Capture the cell that displays the provided text and extract its (x, y) central coordinate. 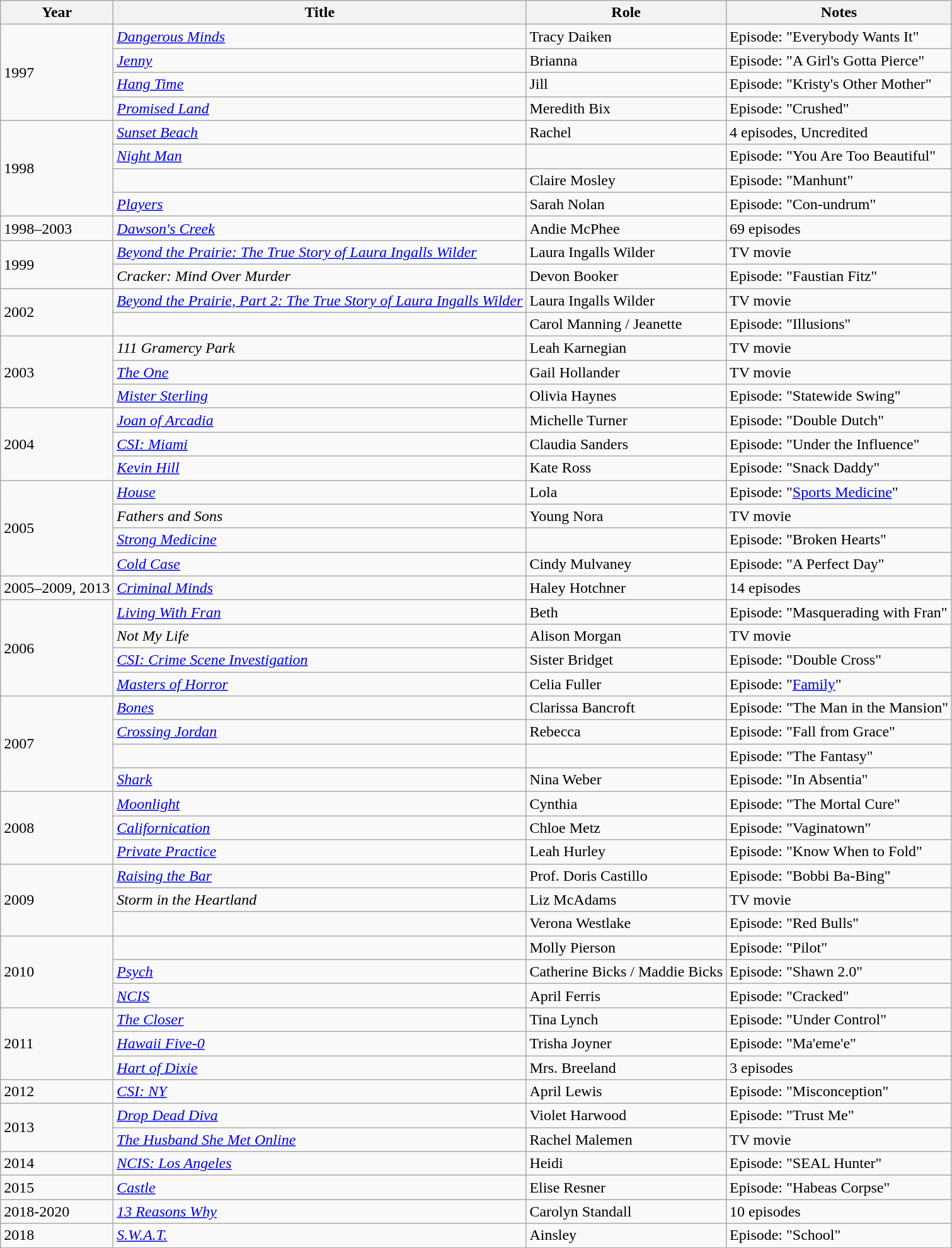
Episode: "Broken Hearts" (839, 540)
2002 (57, 312)
2010 (57, 971)
Private Practice (320, 852)
Moonlight (320, 804)
Liz McAdams (626, 900)
Devon Booker (626, 276)
Dangerous Minds (320, 37)
Episode: "Fall from Grace" (839, 732)
Meredith Bix (626, 108)
Nina Weber (626, 780)
10 episodes (839, 1211)
Haley Hotchner (626, 588)
Kevin Hill (320, 468)
Episode: "Family" (839, 684)
Players (320, 204)
Chloe Metz (626, 828)
Episode: "Trust Me" (839, 1116)
Episode: "Everybody Wants It" (839, 37)
Catherine Bicks / Maddie Bicks (626, 971)
Episode: "Ma'eme'e" (839, 1043)
13 Reasons Why (320, 1211)
Fathers and Sons (320, 516)
Crossing Jordan (320, 732)
Episode: "The Man in the Mansion" (839, 708)
Psych (320, 971)
Dawson's Creek (320, 228)
2012 (57, 1092)
Episode: "Double Dutch" (839, 420)
Rachel Malemen (626, 1140)
1999 (57, 264)
Drop Dead Diva (320, 1116)
Jill (626, 84)
Brianna (626, 60)
Promised Land (320, 108)
2014 (57, 1164)
2005 (57, 528)
Not My Life (320, 636)
April Lewis (626, 1092)
Young Nora (626, 516)
S.W.A.T. (320, 1235)
Episode: "The Mortal Cure" (839, 804)
Role (626, 13)
Beyond the Prairie: The True Story of Laura Ingalls Wilder (320, 252)
Criminal Minds (320, 588)
Episode: "Illusions" (839, 324)
Episode: "Snack Daddy" (839, 468)
Beth (626, 612)
2007 (57, 744)
Beyond the Prairie, Part 2: The True Story of Laura Ingalls Wilder (320, 301)
Castle (320, 1188)
Episode: "Shawn 2.0" (839, 971)
Episode: "Under Control" (839, 1019)
14 episodes (839, 588)
Lola (626, 492)
NCIS (320, 995)
Verona Westlake (626, 924)
Episode: "SEAL Hunter" (839, 1164)
Rebecca (626, 732)
Episode: "Masquerading with Fran" (839, 612)
Tracy Daiken (626, 37)
Michelle Turner (626, 420)
Hang Time (320, 84)
Olivia Haynes (626, 396)
Sister Bridget (626, 660)
Ainsley (626, 1235)
Cracker: Mind Over Murder (320, 276)
Episode: "School" (839, 1235)
Strong Medicine (320, 540)
Episode: "Under the Influence" (839, 444)
2008 (57, 828)
Joan of Arcadia (320, 420)
Heidi (626, 1164)
4 episodes, Uncredited (839, 132)
2011 (57, 1043)
Episode: "Faustian Fitz" (839, 276)
Jenny (320, 60)
Episode: "A Girl's Gotta Pierce" (839, 60)
3 episodes (839, 1068)
2006 (57, 648)
Title (320, 13)
Claire Mosley (626, 180)
69 episodes (839, 228)
Celia Fuller (626, 684)
Episode: "Pilot" (839, 947)
Masters of Horror (320, 684)
NCIS: Los Angeles (320, 1164)
Sarah Nolan (626, 204)
Rachel (626, 132)
Episode: "Bobbi Ba-Bing" (839, 876)
Living With Fran (320, 612)
Night Man (320, 156)
2009 (57, 900)
CSI: Miami (320, 444)
Episode: "Vaginatown" (839, 828)
2018-2020 (57, 1211)
Storm in the Heartland (320, 900)
1997 (57, 72)
Episode: "In Absentia" (839, 780)
Californication (320, 828)
Claudia Sanders (626, 444)
Elise Resner (626, 1188)
Carolyn Standall (626, 1211)
House (320, 492)
Episode: "You Are Too Beautiful" (839, 156)
Clarissa Bancroft (626, 708)
The Husband She Met Online (320, 1140)
Cold Case (320, 564)
2004 (57, 444)
Year (57, 13)
Trisha Joyner (626, 1043)
Raising the Bar (320, 876)
Leah Hurley (626, 852)
Molly Pierson (626, 947)
Prof. Doris Castillo (626, 876)
Episode: "The Fantasy" (839, 756)
Carol Manning / Jeanette (626, 324)
2018 (57, 1235)
CSI: Crime Scene Investigation (320, 660)
Leah Karnegian (626, 348)
Episode: "Double Cross" (839, 660)
Violet Harwood (626, 1116)
Bones (320, 708)
The One (320, 372)
Cynthia (626, 804)
Alison Morgan (626, 636)
Episode: "Con-undrum" (839, 204)
1998 (57, 168)
Episode: "Sports Medicine" (839, 492)
111 Gramercy Park (320, 348)
Mrs. Breeland (626, 1068)
Episode: "Red Bulls" (839, 924)
The Closer (320, 1019)
Kate Ross (626, 468)
Episode: "Statewide Swing" (839, 396)
Sunset Beach (320, 132)
Notes (839, 13)
April Ferris (626, 995)
Mister Sterling (320, 396)
Episode: "Manhunt" (839, 180)
Hawaii Five-0 (320, 1043)
Hart of Dixie (320, 1068)
Episode: "A Perfect Day" (839, 564)
Episode: "Know When to Fold" (839, 852)
1998–2003 (57, 228)
Shark (320, 780)
2005–2009, 2013 (57, 588)
2003 (57, 372)
Cindy Mulvaney (626, 564)
Tina Lynch (626, 1019)
Episode: "Habeas Corpse" (839, 1188)
2015 (57, 1188)
Gail Hollander (626, 372)
CSI: NY (320, 1092)
2013 (57, 1128)
Episode: "Kristy's Other Mother" (839, 84)
Episode: "Crushed" (839, 108)
Episode: "Cracked" (839, 995)
Episode: "Misconception" (839, 1092)
Andie McPhee (626, 228)
